For the text-containing cell, return its midpoint in (X, Y) coordinate format. 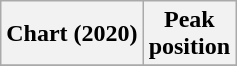
Chart (2020) (72, 34)
Peakposition (189, 34)
